From the cell containing the given text, extract its center point as (x, y) coordinate. 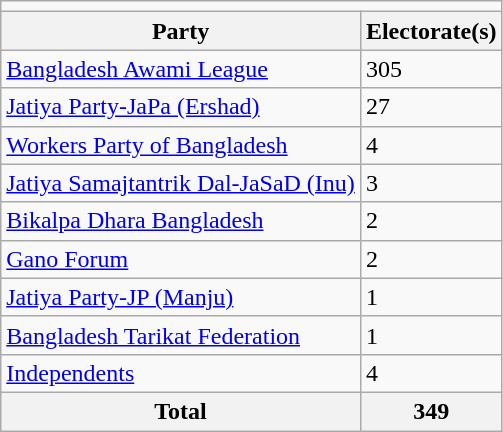
Jatiya Party-JP (Manju) (181, 297)
Electorate(s) (431, 31)
Jatiya Party-JaPa (Ershad) (181, 107)
Independents (181, 373)
3 (431, 183)
Total (181, 411)
Party (181, 31)
Workers Party of Bangladesh (181, 145)
Bikalpa Dhara Bangladesh (181, 221)
Gano Forum (181, 259)
305 (431, 69)
Bangladesh Tarikat Federation (181, 335)
349 (431, 411)
Jatiya Samajtantrik Dal-JaSaD (Inu) (181, 183)
27 (431, 107)
Bangladesh Awami League (181, 69)
